For the text-containing cell, return its midpoint in (x, y) coordinate format. 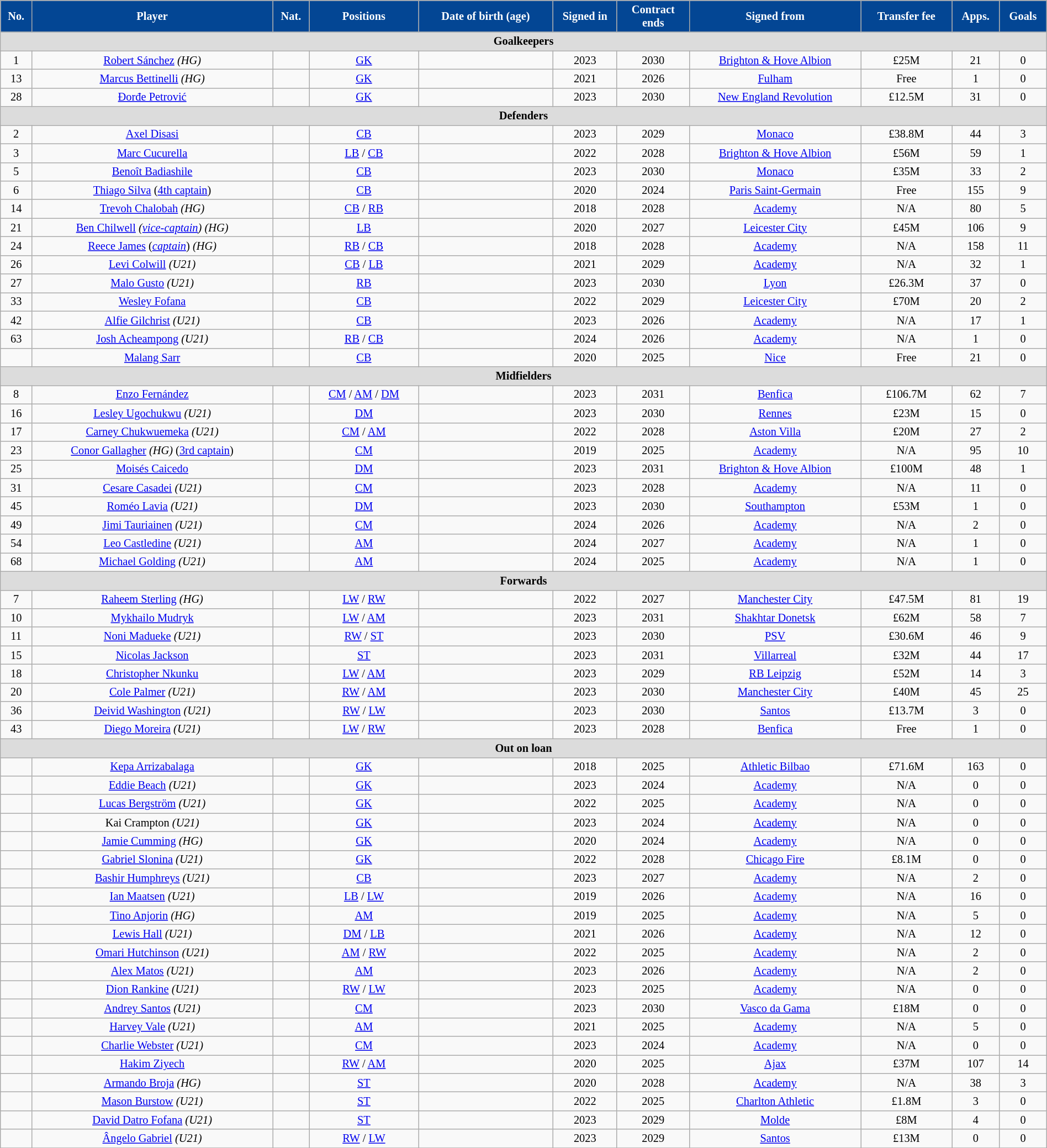
Malo Gusto (U21) (152, 283)
Hakim Ziyech (152, 1064)
Goalkeepers (523, 41)
12 (976, 934)
43 (17, 729)
£56M (907, 153)
£37M (907, 1064)
42 (17, 320)
£13M (907, 1139)
Nat. (292, 16)
13 (17, 78)
Christopher Nkunku (152, 673)
Carney Chukwuemeka (U21) (152, 432)
80 (976, 209)
28 (17, 97)
CB / RB (363, 209)
Jimi Tauriainen (U21) (152, 525)
Cesare Casadei (U21) (152, 488)
Charlton Athletic (775, 1101)
Michael Golding (U21) (152, 562)
95 (976, 450)
Shakhtar Donetsk (775, 618)
Mason Burstow (U21) (152, 1101)
46 (976, 636)
Transfer fee (907, 16)
CB / LB (363, 265)
£20M (907, 432)
Armando Broja (HG) (152, 1083)
Apps. (976, 16)
Out on loan (523, 748)
Noni Madueke (U21) (152, 636)
18 (17, 673)
£32M (907, 655)
£8M (907, 1120)
Mykhailo Mudryk (152, 618)
Tino Anjorin (HG) (152, 915)
CM / AM / DM (363, 394)
£106.7M (907, 394)
26 (17, 265)
£45M (907, 228)
LB (363, 228)
37 (976, 283)
62 (976, 394)
David Datro Fofana (U21) (152, 1120)
LB / LW (363, 897)
£12.5M (907, 97)
Trevoh Chalobah (HG) (152, 209)
Aston Villa (775, 432)
Villarreal (775, 655)
No. (17, 16)
Cole Palmer (U21) (152, 692)
Positions (363, 16)
Enzo Fernández (152, 394)
£100M (907, 469)
RB (363, 283)
£8.1M (907, 860)
8 (17, 394)
Bashir Humphreys (U21) (152, 878)
Raheem Sterling (HG) (152, 599)
Lyon (775, 283)
Moisés Caicedo (152, 469)
DM / LB (363, 934)
£70M (907, 302)
Gabriel Slonina (U21) (152, 860)
Marcus Bettinelli (HG) (152, 78)
107 (976, 1064)
Vasco da Gama (775, 1008)
Reece James (captain) (HG) (152, 246)
£47.5M (907, 599)
49 (17, 525)
68 (17, 562)
PSV (775, 636)
Marc Cucurella (152, 153)
48 (976, 469)
4 (976, 1120)
£30.6M (907, 636)
RB Leipzig (775, 673)
Leo Castledine (U21) (152, 544)
£40M (907, 692)
58 (976, 618)
106 (976, 228)
Southampton (775, 506)
Kepa Arrizabalaga (152, 767)
£62M (907, 618)
Defenders (523, 116)
Conor Gallagher (HG) (3rd captain) (152, 450)
£52M (907, 673)
Midfielders (523, 376)
AM / RW (363, 952)
Benoît Badiashile (152, 172)
£71.6M (907, 767)
Contract ends (653, 16)
Paris Saint-Germain (775, 190)
Ben Chilwell (vice-captain) (HG) (152, 228)
LB / CB (363, 153)
Robert Sánchez (HG) (152, 60)
New England Revolution (775, 97)
£13.7M (907, 711)
Rennes (775, 413)
£38.8M (907, 134)
Signed from (775, 16)
Malang Sarr (152, 357)
CM / AM (363, 432)
Levi Colwill (U21) (152, 265)
Thiago Silva (4th captain) (152, 190)
Ajax (775, 1064)
19 (1023, 599)
158 (976, 246)
Chicago Fire (775, 860)
Nice (775, 357)
Josh Acheampong (U21) (152, 339)
Player (152, 16)
Omari Hutchinson (U21) (152, 952)
Đorđe Petrović (152, 97)
£18M (907, 1008)
Roméo Lavia (U21) (152, 506)
Fulham (775, 78)
38 (976, 1083)
Deivid Washington (U21) (152, 711)
Andrey Santos (U21) (152, 1008)
155 (976, 190)
Kai Crampton (U21) (152, 823)
£1.8M (907, 1101)
Jamie Cumming (HG) (152, 841)
Charlie Webster (U21) (152, 1045)
£26.3M (907, 283)
Harvey Vale (U21) (152, 1027)
163 (976, 767)
6 (17, 190)
£25M (907, 60)
Goals (1023, 16)
£23M (907, 413)
RW / ST (363, 636)
59 (976, 153)
Ângelo Gabriel (U21) (152, 1139)
Nicolas Jackson (152, 655)
36 (17, 711)
24 (17, 246)
Eddie Beach (U21) (152, 785)
Forwards (523, 581)
£53M (907, 506)
32 (976, 265)
Ian Maatsen (U21) (152, 897)
63 (17, 339)
Date of birth (age) (486, 16)
81 (976, 599)
54 (17, 544)
£35M (907, 172)
Diego Moreira (U21) (152, 729)
Athletic Bilbao (775, 767)
Alex Matos (U21) (152, 971)
Molde (775, 1120)
Axel Disasi (152, 134)
Lesley Ugochukwu (U21) (152, 413)
Lewis Hall (U21) (152, 934)
23 (17, 450)
Alfie Gilchrist (U21) (152, 320)
Signed in (585, 16)
Lucas Bergström (U21) (152, 804)
Dion Rankine (U21) (152, 989)
Wesley Fofana (152, 302)
